Find where the given text appears and provide that cell's center as [x, y] coordinate. 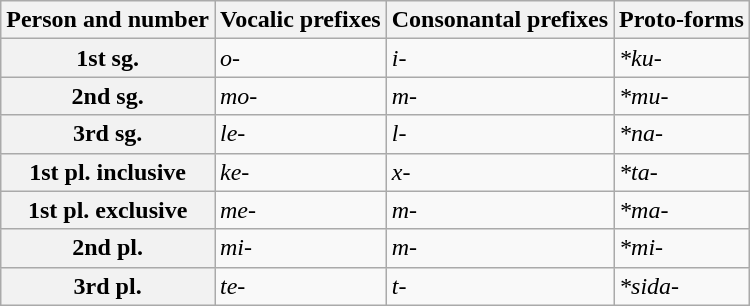
l- [500, 134]
Consonantal prefixes [500, 20]
*mu- [682, 96]
Vocalic prefixes [300, 20]
3rd sg. [108, 134]
mi- [300, 248]
*sida- [682, 286]
3rd pl. [108, 286]
ke- [300, 172]
1st pl. exclusive [108, 210]
te- [300, 286]
*mi- [682, 248]
Proto-forms [682, 20]
1st pl. inclusive [108, 172]
*ku- [682, 58]
mo- [300, 96]
*ma- [682, 210]
1st sg. [108, 58]
Person and number [108, 20]
2nd sg. [108, 96]
x- [500, 172]
o- [300, 58]
le- [300, 134]
*na- [682, 134]
2nd pl. [108, 248]
*ta- [682, 172]
i- [500, 58]
me- [300, 210]
t- [500, 286]
